From the cell containing the given text, extract its center point as (X, Y) coordinate. 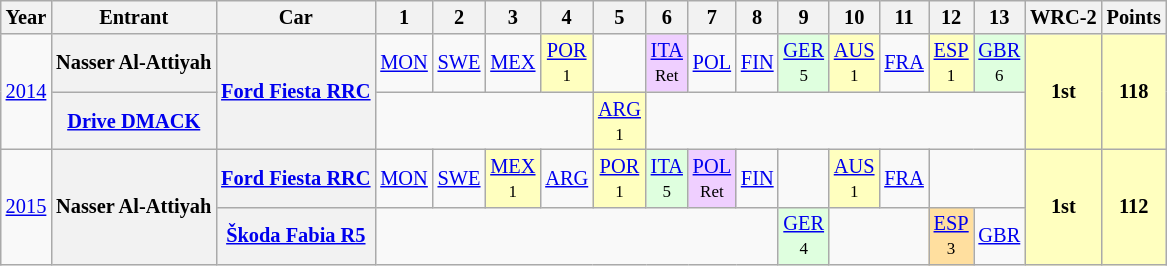
Entrant (134, 17)
GBR6 (1000, 63)
ITA5 (667, 178)
Car (296, 17)
5 (620, 17)
10 (854, 17)
6 (667, 17)
8 (758, 17)
9 (803, 17)
ITARet (667, 63)
GER4 (803, 236)
2015 (26, 206)
13 (1000, 17)
7 (712, 17)
2 (460, 17)
Year (26, 17)
GBR (1000, 236)
3 (512, 17)
112 (1134, 206)
4 (566, 17)
Drive DMACK (134, 121)
WRC-2 (1063, 17)
118 (1134, 92)
12 (952, 17)
ARG (566, 178)
POLRet (712, 178)
POL (712, 63)
ESP1 (952, 63)
11 (904, 17)
MEX1 (512, 178)
GER5 (803, 63)
Škoda Fabia R5 (296, 236)
ESP3 (952, 236)
ARG1 (620, 121)
1 (404, 17)
2014 (26, 92)
MEX (512, 63)
Points (1134, 17)
